Find where the given text appears and provide that cell's center as [X, Y] coordinate. 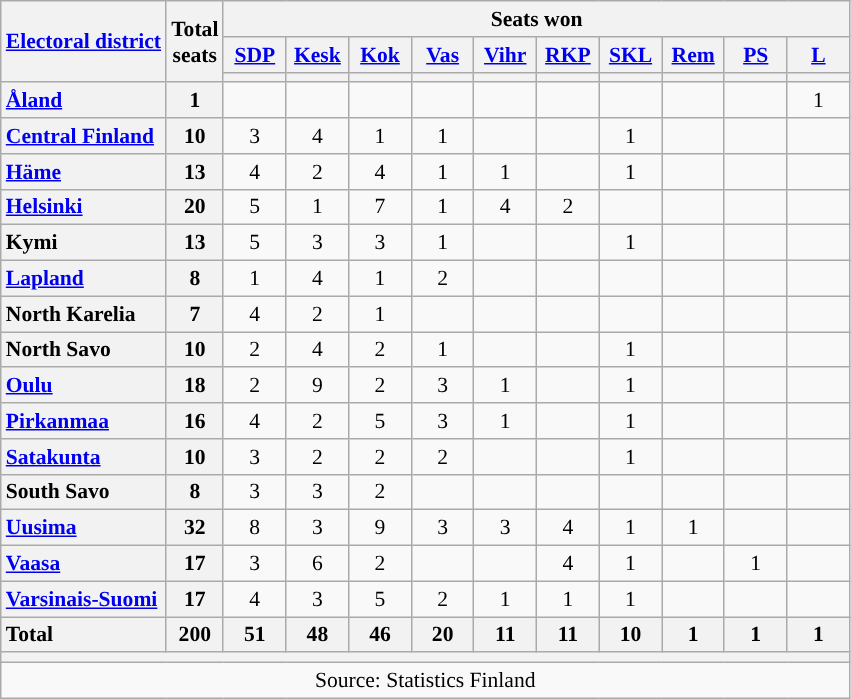
North Savo [84, 350]
Rem [694, 55]
Source: Statistics Finland [426, 681]
Seats won [536, 19]
PS [756, 55]
RKP [568, 55]
Vas [442, 55]
South Savo [84, 492]
Electoral district [84, 42]
200 [194, 635]
North Karelia [84, 314]
Satakunta [84, 457]
SDP [254, 55]
48 [318, 635]
46 [380, 635]
Central Finland [84, 136]
Åland [84, 101]
Vaasa [84, 564]
Kesk [318, 55]
L [818, 55]
Varsinais-Suomi [84, 599]
Kymi [84, 243]
6 [318, 564]
Total [84, 635]
Lapland [84, 279]
16 [194, 421]
Helsinki [84, 207]
Oulu [84, 386]
Totalseats [194, 42]
Pirkanmaa [84, 421]
SKL [630, 55]
Uusima [84, 528]
Kok [380, 55]
Häme [84, 172]
Vihr [506, 55]
51 [254, 635]
18 [194, 386]
32 [194, 528]
